From the cell containing the given text, extract its center point as (X, Y) coordinate. 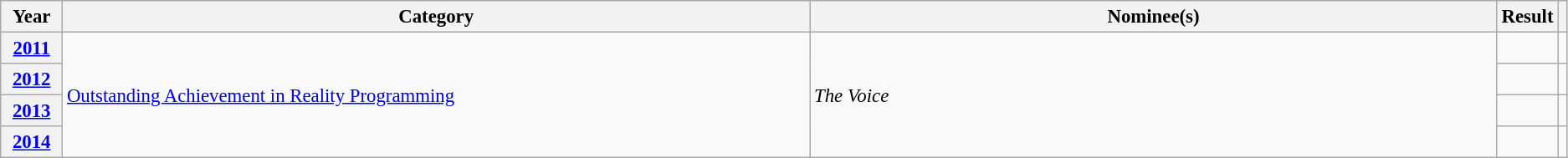
Result (1528, 17)
Nominee(s) (1153, 17)
2011 (32, 48)
2012 (32, 79)
2014 (32, 142)
The Voice (1153, 95)
Outstanding Achievement in Reality Programming (437, 95)
Category (437, 17)
2013 (32, 111)
Year (32, 17)
